Return the [x, y] coordinate for the center point of the cell that contains the specified text.  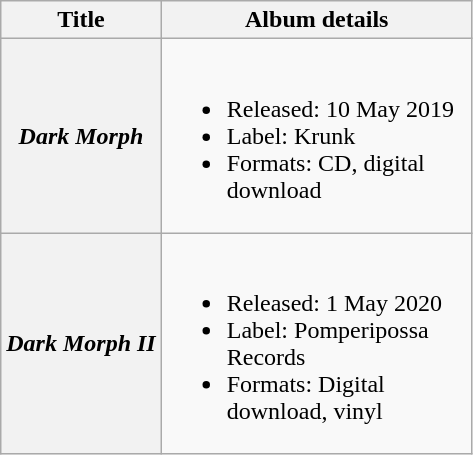
Album details [316, 20]
Released: 1 May 2020Label: Pomperipossa RecordsFormats: Digital download, vinyl [316, 344]
Dark Morph II [81, 344]
Title [81, 20]
Released: 10 May 2019Label: KrunkFormats: CD, digital download [316, 136]
Dark Morph [81, 136]
